Scan for the cell matching the given text and deliver its (x, y) coordinate at center. 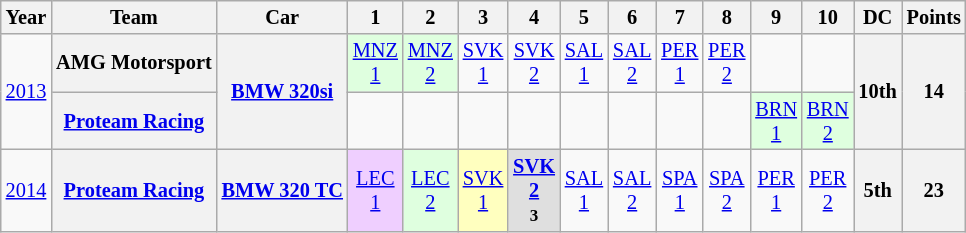
23 (934, 190)
4 (534, 17)
BMW 320si (282, 92)
7 (680, 17)
Year (26, 17)
5 (584, 17)
SPA1 (680, 190)
2013 (26, 92)
DC (878, 17)
SVK23 (534, 190)
9 (776, 17)
BMW 320 TC (282, 190)
Car (282, 17)
8 (726, 17)
Team (134, 17)
SVK2 (534, 63)
MNZ1 (376, 63)
BRN2 (828, 121)
MNZ2 (430, 63)
5th (878, 190)
2 (430, 17)
6 (632, 17)
10 (828, 17)
BRN1 (776, 121)
Points (934, 17)
AMG Motorsport (134, 63)
LEC1 (376, 190)
SPA2 (726, 190)
2014 (26, 190)
3 (483, 17)
LEC2 (430, 190)
1 (376, 17)
10th (878, 92)
14 (934, 92)
